Capture the cell that displays the provided text and extract its [X, Y] central coordinate. 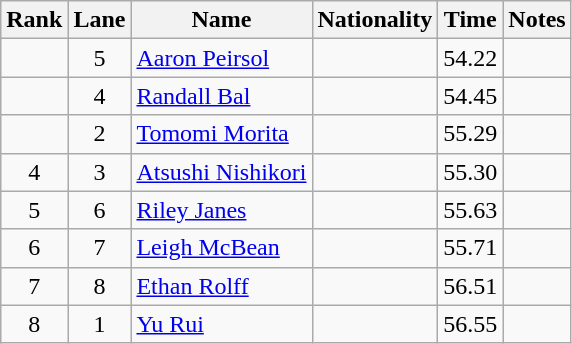
3 [100, 172]
Time [470, 20]
Yu Rui [222, 324]
55.63 [470, 210]
1 [100, 324]
Notes [537, 20]
Tomomi Morita [222, 134]
Nationality [375, 20]
56.55 [470, 324]
Lane [100, 20]
55.30 [470, 172]
Riley Janes [222, 210]
2 [100, 134]
55.71 [470, 248]
Name [222, 20]
55.29 [470, 134]
Atsushi Nishikori [222, 172]
54.22 [470, 58]
54.45 [470, 96]
Leigh McBean [222, 248]
Aaron Peirsol [222, 58]
Ethan Rolff [222, 286]
56.51 [470, 286]
Randall Bal [222, 96]
Rank [34, 20]
